Provide the (X, Y) coordinate of the cell's center where the given text is located.  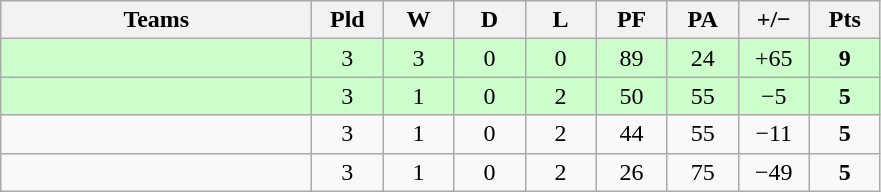
W (418, 20)
50 (632, 96)
L (560, 20)
PF (632, 20)
+/− (774, 20)
−5 (774, 96)
+65 (774, 58)
Teams (156, 20)
−11 (774, 134)
44 (632, 134)
D (490, 20)
75 (702, 172)
PA (702, 20)
9 (844, 58)
Pts (844, 20)
Pld (348, 20)
89 (632, 58)
24 (702, 58)
26 (632, 172)
−49 (774, 172)
